Locate the cell with the specified text and output its [X, Y] center coordinate. 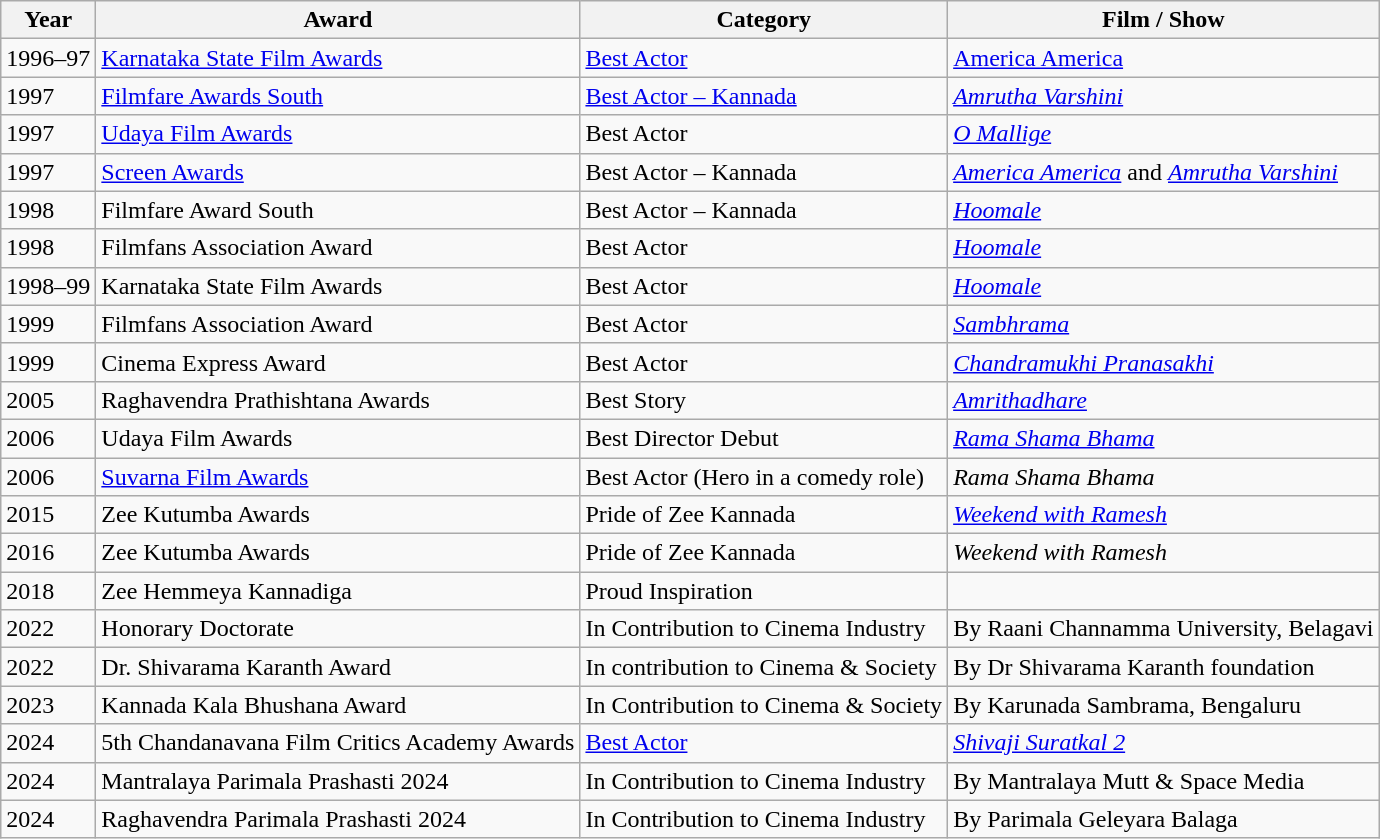
By Parimala Geleyara Balaga [1164, 819]
By Dr Shivarama Karanth foundation [1164, 667]
Best Director Debut [764, 438]
Amrithadhare [1164, 400]
Raghavendra Parimala Prashasti 2024 [338, 819]
Honorary Doctorate [338, 629]
In contribution to Cinema & Society [764, 667]
Dr. Shivarama Karanth Award [338, 667]
Suvarna Film Awards [338, 477]
Screen Awards [338, 172]
By Mantralaya Mutt & Space Media [1164, 781]
2015 [48, 515]
By Karunada Sambrama, Bengaluru [1164, 705]
1996–97 [48, 58]
Category [764, 20]
Filmfare Award South [338, 210]
O Mallige [1164, 134]
Chandramukhi Pranasakhi [1164, 362]
Raghavendra Prathishtana Awards [338, 400]
Proud Inspiration [764, 591]
Cinema Express Award [338, 362]
Year [48, 20]
Kannada Kala Bhushana Award [338, 705]
Best Story [764, 400]
America America and Amrutha Varshini [1164, 172]
2023 [48, 705]
1998–99 [48, 286]
Sambhrama [1164, 324]
2005 [48, 400]
Mantralaya Parimala Prashasti 2024 [338, 781]
Filmfare Awards South [338, 96]
In Contribution to Cinema & Society [764, 705]
By Raani Channamma University, Belagavi [1164, 629]
Best Actor (Hero in a comedy role) [764, 477]
Zee Hemmeya Kannadiga [338, 591]
2016 [48, 553]
America America [1164, 58]
Shivaji Suratkal 2 [1164, 743]
Award [338, 20]
5th Chandanavana Film Critics Academy Awards [338, 743]
Amrutha Varshini [1164, 96]
2018 [48, 591]
Film / Show [1164, 20]
